Detect which cell encompasses the target text, then output its [x, y] center coordinate. 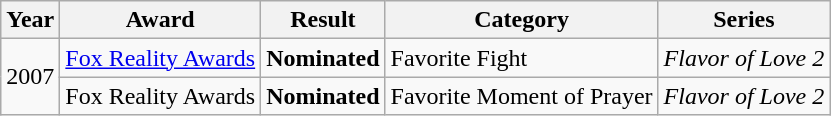
Favorite Moment of Prayer [522, 96]
Favorite Fight [522, 58]
Result [323, 20]
2007 [30, 77]
Award [160, 20]
Category [522, 20]
Year [30, 20]
Series [744, 20]
